Locate the cell with the specified text and output its (x, y) center coordinate. 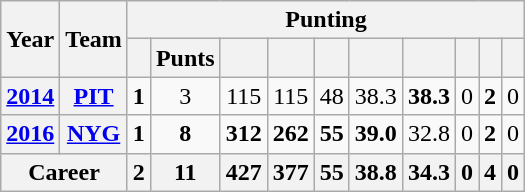
Team (94, 39)
Punting (326, 20)
8 (185, 134)
34.3 (428, 172)
32.8 (428, 134)
312 (244, 134)
2014 (30, 96)
48 (332, 96)
Year (30, 39)
427 (244, 172)
38.8 (376, 172)
Punts (185, 58)
PIT (94, 96)
4 (490, 172)
2016 (30, 134)
3 (185, 96)
377 (290, 172)
Career (64, 172)
262 (290, 134)
11 (185, 172)
NYG (94, 134)
39.0 (376, 134)
